From the cell containing the given text, extract its center point as (X, Y) coordinate. 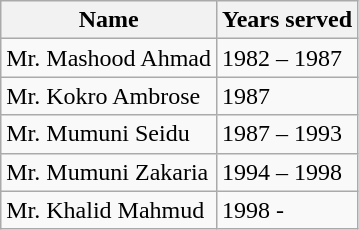
1987 (286, 96)
Years served (286, 20)
1998 - (286, 210)
Name (109, 20)
1994 – 1998 (286, 172)
Mr. Kokro Ambrose (109, 96)
Mr. Mashood Ahmad (109, 58)
1982 – 1987 (286, 58)
Mr. Mumuni Seidu (109, 134)
Mr. Mumuni Zakaria (109, 172)
1987 – 1993 (286, 134)
Mr. Khalid Mahmud (109, 210)
